Detect which cell encompasses the target text, then output its (x, y) center coordinate. 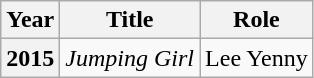
Title (130, 20)
Jumping Girl (130, 58)
Role (257, 20)
Year (30, 20)
Lee Yenny (257, 58)
2015 (30, 58)
